Determine the [x, y] coordinate at the center of the cell enclosing the given text.  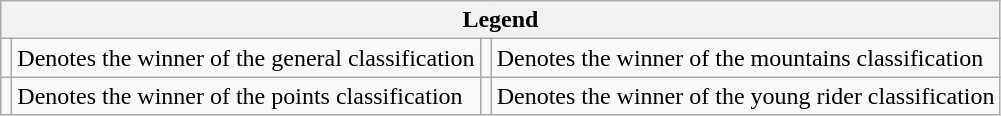
Denotes the winner of the points classification [246, 96]
Denotes the winner of the general classification [246, 58]
Legend [500, 20]
Denotes the winner of the mountains classification [746, 58]
Denotes the winner of the young rider classification [746, 96]
